Search for the cell housing the specified text and yield its [X, Y] center coordinate. 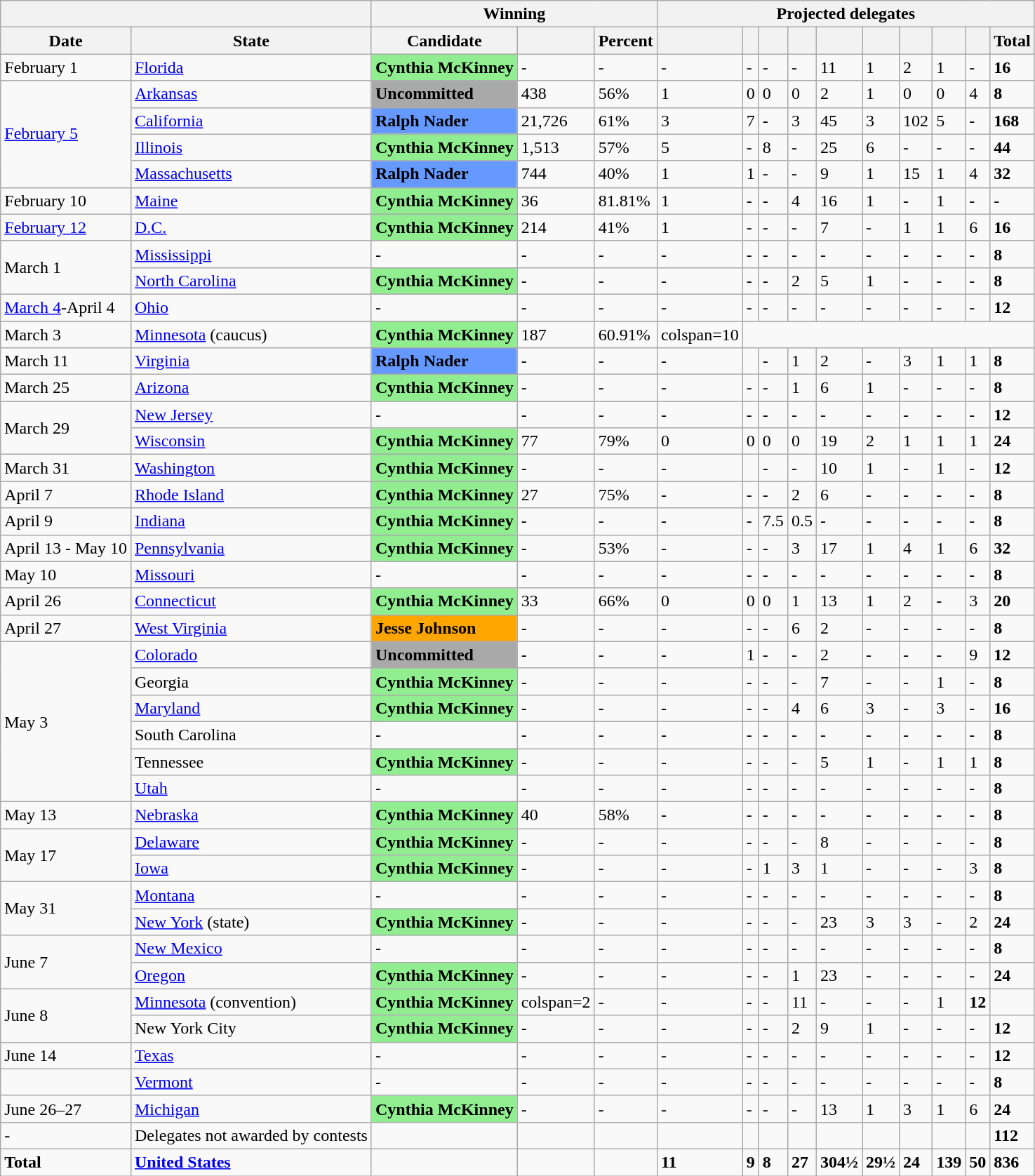
29½ [881, 1162]
40% [626, 174]
Maryland [251, 708]
Oregon [251, 975]
February 12 [66, 227]
0.5 [801, 521]
15 [916, 174]
March 11 [66, 361]
D.C. [251, 227]
May 17 [66, 855]
April 9 [66, 521]
March 25 [66, 388]
214 [556, 227]
March 29 [66, 428]
April 26 [66, 601]
25 [839, 147]
Iowa [251, 869]
Percent [626, 41]
Massachusetts [251, 174]
Connecticut [251, 601]
45 [839, 121]
March 31 [66, 468]
Ohio [251, 307]
Arkansas [251, 94]
California [251, 121]
June 7 [66, 962]
June 26–27 [66, 1109]
304½ [839, 1162]
Nebraska [251, 815]
836 [1013, 1162]
Delegates not awarded by contests [251, 1135]
75% [626, 495]
April 27 [66, 628]
State [251, 41]
Virginia [251, 361]
Tennessee [251, 761]
Utah [251, 789]
March 4-April 4 [66, 307]
February 5 [66, 134]
May 31 [66, 909]
colspan=2 [556, 1002]
Jesse Johnson [444, 628]
Michigan [251, 1109]
June 8 [66, 1015]
Candidate [444, 41]
57% [626, 147]
Montana [251, 895]
Winning [514, 14]
Missouri [251, 575]
17 [839, 548]
53% [626, 548]
438 [556, 94]
77 [556, 441]
19 [839, 441]
April 13 - May 10 [66, 548]
20 [1013, 601]
Projected delegates [846, 14]
May 3 [66, 721]
April 7 [66, 495]
Illinois [251, 147]
21,726 [556, 121]
Arizona [251, 388]
Georgia [251, 681]
North Carolina [251, 281]
79% [626, 441]
40 [556, 815]
May 10 [66, 575]
10 [839, 468]
168 [1013, 121]
Vermont [251, 1082]
66% [626, 601]
58% [626, 815]
colspan=10 [700, 335]
Mississippi [251, 254]
60.91% [626, 335]
61% [626, 121]
36 [556, 201]
1,513 [556, 147]
May 13 [66, 815]
744 [556, 174]
Minnesota (convention) [251, 1002]
Minnesota (caucus) [251, 335]
February 10 [66, 201]
187 [556, 335]
112 [1013, 1135]
50 [978, 1162]
44 [1013, 147]
7.5 [773, 521]
New York (state) [251, 922]
New Mexico [251, 949]
33 [556, 601]
United States [251, 1162]
March 3 [66, 335]
Rhode Island [251, 495]
West Virginia [251, 628]
Maine [251, 201]
New Jersey [251, 415]
Washington [251, 468]
56% [626, 94]
June 14 [66, 1055]
Delaware [251, 842]
Pennsylvania [251, 548]
February 1 [66, 67]
81.81% [626, 201]
March 1 [66, 267]
Indiana [251, 521]
Florida [251, 67]
New York City [251, 1029]
Date [66, 41]
139 [949, 1162]
Texas [251, 1055]
102 [916, 121]
Wisconsin [251, 441]
South Carolina [251, 735]
Colorado [251, 655]
41% [626, 227]
